For the text-containing cell, return its midpoint in (X, Y) coordinate format. 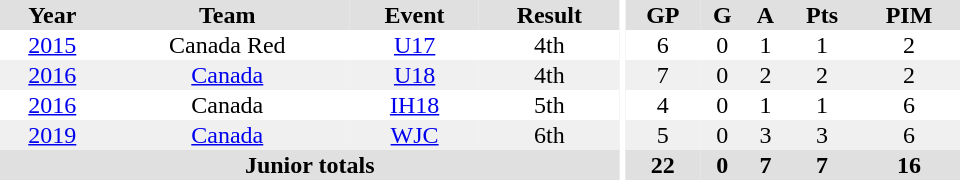
Junior totals (310, 165)
Event (414, 15)
5th (549, 105)
Pts (822, 15)
6th (549, 135)
4 (664, 105)
PIM (909, 15)
U18 (414, 75)
Team (228, 15)
2019 (52, 135)
GP (664, 15)
2015 (52, 45)
Year (52, 15)
U17 (414, 45)
WJC (414, 135)
22 (664, 165)
5 (664, 135)
Result (549, 15)
IH18 (414, 105)
G (722, 15)
A (766, 15)
Canada Red (228, 45)
16 (909, 165)
